Detect which cell encompasses the target text, then output its (x, y) center coordinate. 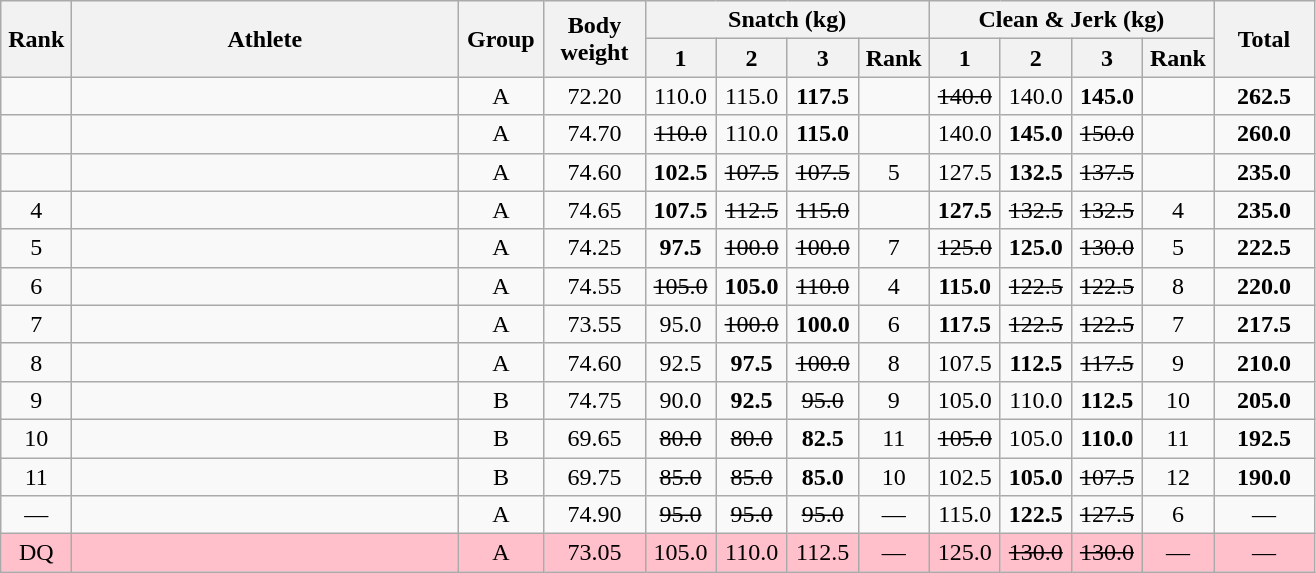
190.0 (1264, 477)
73.05 (594, 553)
217.5 (1264, 324)
150.0 (1106, 134)
69.65 (594, 438)
137.5 (1106, 172)
222.5 (1264, 248)
220.0 (1264, 286)
Clean & Jerk (kg) (1071, 20)
210.0 (1264, 362)
74.65 (594, 210)
Athlete (265, 39)
74.70 (594, 134)
72.20 (594, 96)
Group (501, 39)
74.75 (594, 400)
262.5 (1264, 96)
12 (1178, 477)
Total (1264, 39)
74.25 (594, 248)
DQ (36, 553)
73.55 (594, 324)
90.0 (680, 400)
205.0 (1264, 400)
69.75 (594, 477)
82.5 (822, 438)
260.0 (1264, 134)
74.55 (594, 286)
Body weight (594, 39)
Snatch (kg) (787, 20)
192.5 (1264, 438)
74.90 (594, 515)
